Scan for the cell matching the given text and deliver its (x, y) coordinate at center. 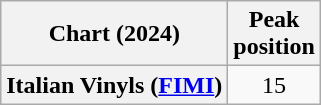
15 (274, 85)
Chart (2024) (114, 34)
Italian Vinyls (FIMI) (114, 85)
Peakposition (274, 34)
